Output the (X, Y) coordinate of the center of the cell containing the given text.  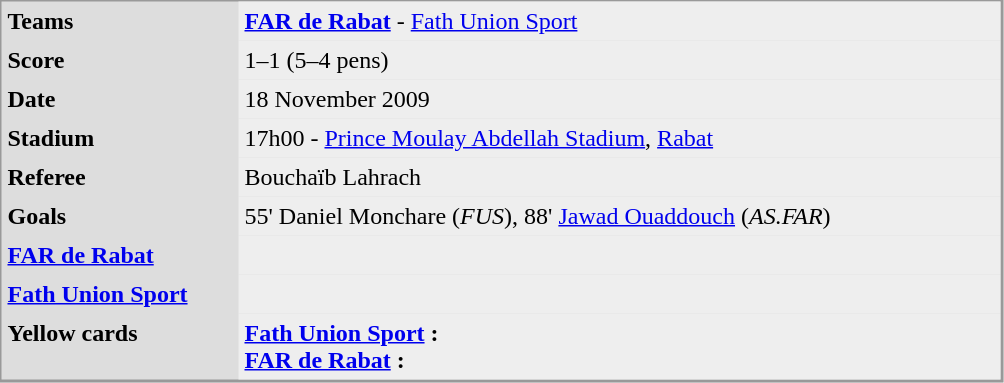
18 November 2009 (619, 100)
FAR de Rabat (120, 256)
Score (120, 60)
Fath Union Sport :FAR de Rabat : (619, 347)
Referee (120, 178)
17h00 - Prince Moulay Abdellah Stadium, Rabat (619, 138)
FAR de Rabat - Fath Union Sport (619, 22)
55' Daniel Monchare (FUS), 88' Jawad Ouaddouch (AS.FAR) (619, 216)
Teams (120, 22)
Date (120, 100)
Fath Union Sport (120, 294)
Bouchaïb Lahrach (619, 178)
1–1 (5–4 pens) (619, 60)
Yellow cards (120, 347)
Goals (120, 216)
Stadium (120, 138)
